Detect which cell encompasses the target text, then output its (X, Y) center coordinate. 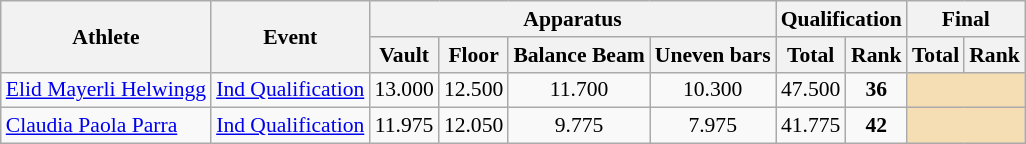
41.775 (811, 126)
Final (966, 19)
Athlete (106, 36)
11.700 (578, 90)
36 (876, 90)
Vault (404, 55)
Uneven bars (713, 55)
Floor (474, 55)
Claudia Paola Parra (106, 126)
Qualification (842, 19)
Event (290, 36)
7.975 (713, 126)
Apparatus (572, 19)
13.000 (404, 90)
10.300 (713, 90)
42 (876, 126)
11.975 (404, 126)
9.775 (578, 126)
Balance Beam (578, 55)
Elid Mayerli Helwingg (106, 90)
47.500 (811, 90)
12.500 (474, 90)
12.050 (474, 126)
